Locate the cell with the specified text and output its [x, y] center coordinate. 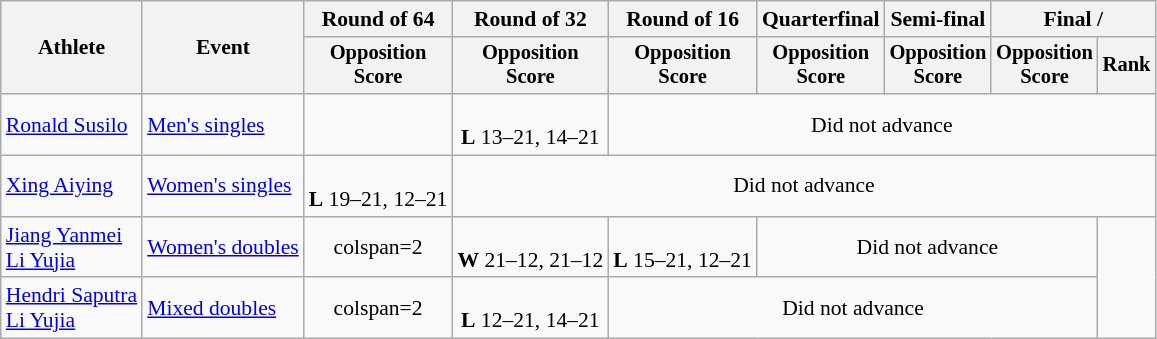
Round of 64 [378, 19]
L 13–21, 14–21 [530, 124]
Jiang YanmeiLi Yujia [72, 248]
L 15–21, 12–21 [682, 248]
Rank [1127, 66]
Round of 16 [682, 19]
Hendri SaputraLi Yujia [72, 308]
Athlete [72, 48]
Xing Aiying [72, 186]
Event [223, 48]
Ronald Susilo [72, 124]
Men's singles [223, 124]
L 12–21, 14–21 [530, 308]
Final / [1073, 19]
L 19–21, 12–21 [378, 186]
Semi-final [938, 19]
Quarterfinal [821, 19]
Women's singles [223, 186]
Women's doubles [223, 248]
W 21–12, 21–12 [530, 248]
Round of 32 [530, 19]
Mixed doubles [223, 308]
